Capture the cell that displays the provided text and extract its (x, y) central coordinate. 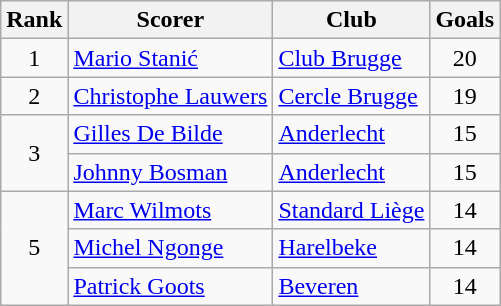
5 (34, 248)
20 (465, 58)
Goals (465, 20)
Rank (34, 20)
Michel Ngonge (170, 248)
Cercle Brugge (352, 96)
Patrick Goots (170, 286)
Christophe Lauwers (170, 96)
19 (465, 96)
Marc Wilmots (170, 210)
Mario Stanić (170, 58)
Harelbeke (352, 248)
Club Brugge (352, 58)
Beveren (352, 286)
Club (352, 20)
2 (34, 96)
1 (34, 58)
Standard Liège (352, 210)
Johnny Bosman (170, 172)
Scorer (170, 20)
3 (34, 153)
Gilles De Bilde (170, 134)
